Output the [x, y] coordinate of the center of the cell containing the given text.  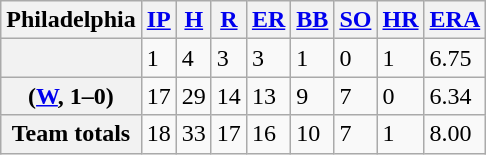
(W, 1–0) [71, 96]
HR [400, 20]
4 [194, 58]
33 [194, 134]
Philadelphia [71, 20]
H [194, 20]
R [228, 20]
BB [312, 20]
6.75 [455, 58]
SO [356, 20]
10 [312, 134]
8.00 [455, 134]
13 [268, 96]
18 [158, 134]
6.34 [455, 96]
Team totals [71, 134]
29 [194, 96]
16 [268, 134]
ERA [455, 20]
IP [158, 20]
ER [268, 20]
14 [228, 96]
9 [312, 96]
